Search for the cell housing the specified text and yield its (X, Y) center coordinate. 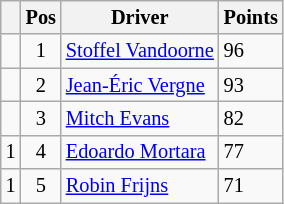
Pos (41, 17)
Jean-Éric Vergne (140, 85)
Stoffel Vandoorne (140, 51)
2 (41, 85)
Robin Frijns (140, 186)
71 (251, 186)
82 (251, 118)
Points (251, 17)
93 (251, 85)
Mitch Evans (140, 118)
96 (251, 51)
Driver (140, 17)
77 (251, 152)
Edoardo Mortara (140, 152)
3 (41, 118)
4 (41, 152)
5 (41, 186)
